Scan for the cell matching the given text and deliver its (X, Y) coordinate at center. 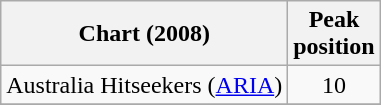
Australia Hitseekers (ARIA) (144, 85)
Chart (2008) (144, 34)
Peakposition (334, 34)
10 (334, 85)
